Output the [X, Y] coordinate of the center of the cell containing the given text.  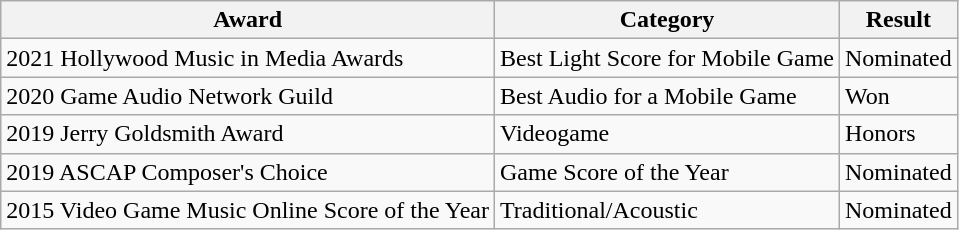
Videogame [668, 134]
Best Audio for a Mobile Game [668, 96]
2021 Hollywood Music in Media Awards [248, 58]
Award [248, 20]
Traditional/Acoustic [668, 210]
2015 Video Game Music Online Score of the Year [248, 210]
2020 Game Audio Network Guild [248, 96]
Won [899, 96]
2019 Jerry Goldsmith Award [248, 134]
Best Light Score for Mobile Game [668, 58]
Result [899, 20]
2019 ASCAP Composer's Choice [248, 172]
Category [668, 20]
Honors [899, 134]
Game Score of the Year [668, 172]
